Detect which cell encompasses the target text, then output its [X, Y] center coordinate. 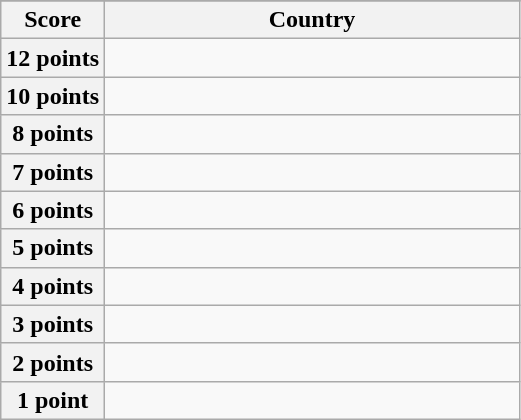
Score [53, 20]
5 points [53, 248]
10 points [53, 96]
4 points [53, 286]
7 points [53, 172]
12 points [53, 58]
8 points [53, 134]
1 point [53, 400]
3 points [53, 324]
Country [312, 20]
2 points [53, 362]
6 points [53, 210]
